Locate the cell with the specified text and output its [x, y] center coordinate. 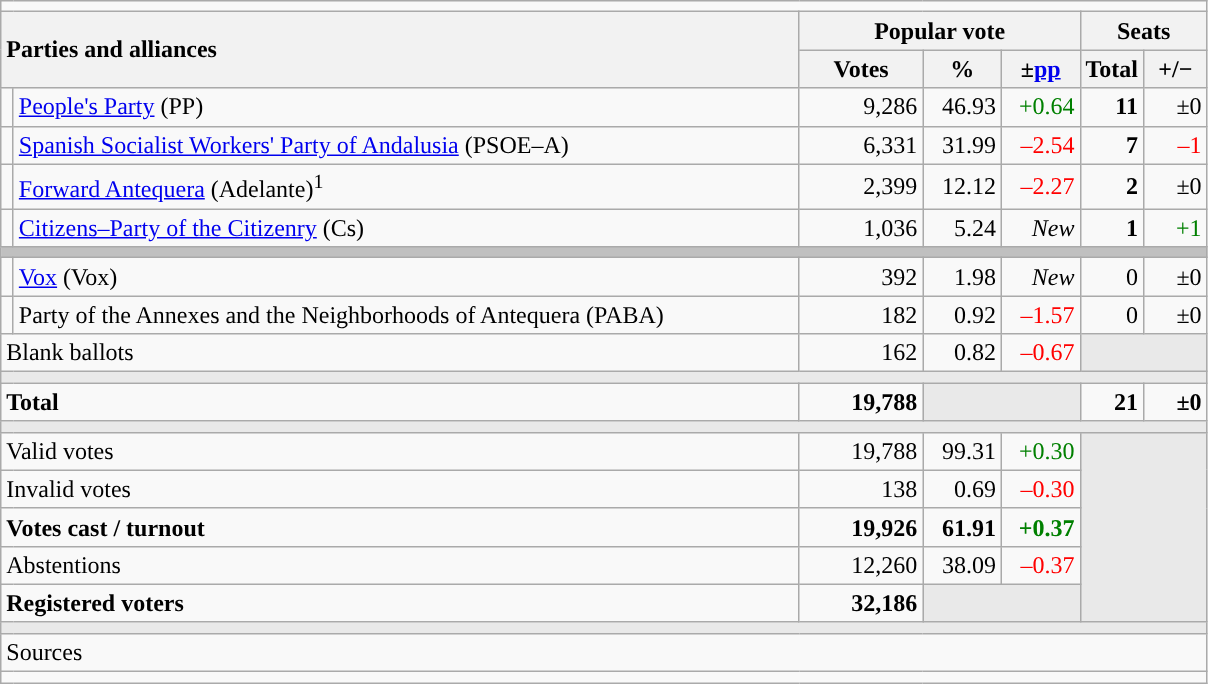
Popular vote [940, 31]
12,260 [861, 565]
+0.64 [1040, 107]
Party of the Annexes and the Neighborhoods of Antequera (PABA) [406, 315]
Spanish Socialist Workers' Party of Andalusia (PSOE–A) [406, 145]
–1.57 [1040, 315]
±pp [1040, 69]
0.69 [962, 489]
–0.37 [1040, 565]
Sources [604, 652]
–1 [1176, 145]
Valid votes [400, 451]
+0.30 [1040, 451]
12.12 [962, 186]
182 [861, 315]
392 [861, 277]
Forward Antequera (Adelante)1 [406, 186]
162 [861, 353]
19,926 [861, 527]
6,331 [861, 145]
0.92 [962, 315]
0.82 [962, 353]
–2.54 [1040, 145]
–2.27 [1040, 186]
% [962, 69]
1,036 [861, 228]
5.24 [962, 228]
Invalid votes [400, 489]
Blank ballots [400, 353]
Parties and alliances [400, 50]
32,186 [861, 603]
99.31 [962, 451]
Abstentions [400, 565]
138 [861, 489]
2,399 [861, 186]
1 [1112, 228]
38.09 [962, 565]
Votes cast / turnout [400, 527]
61.91 [962, 527]
7 [1112, 145]
–0.67 [1040, 353]
People's Party (PP) [406, 107]
Vox (Vox) [406, 277]
Votes [861, 69]
31.99 [962, 145]
1.98 [962, 277]
+1 [1176, 228]
9,286 [861, 107]
–0.30 [1040, 489]
Registered voters [400, 603]
+/− [1176, 69]
+0.37 [1040, 527]
Citizens–Party of the Citizenry (Cs) [406, 228]
2 [1112, 186]
Seats [1144, 31]
46.93 [962, 107]
21 [1112, 402]
11 [1112, 107]
